Provide the [x, y] coordinate of the cell's center where the given text is located.  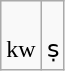
ṣ [52, 36]
kw [21, 36]
